Scan for the cell matching the given text and deliver its (X, Y) coordinate at center. 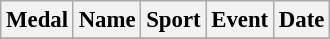
Medal (38, 20)
Event (240, 20)
Date (301, 20)
Name (107, 20)
Sport (174, 20)
